Find where the given text appears and provide that cell's center as (X, Y) coordinate. 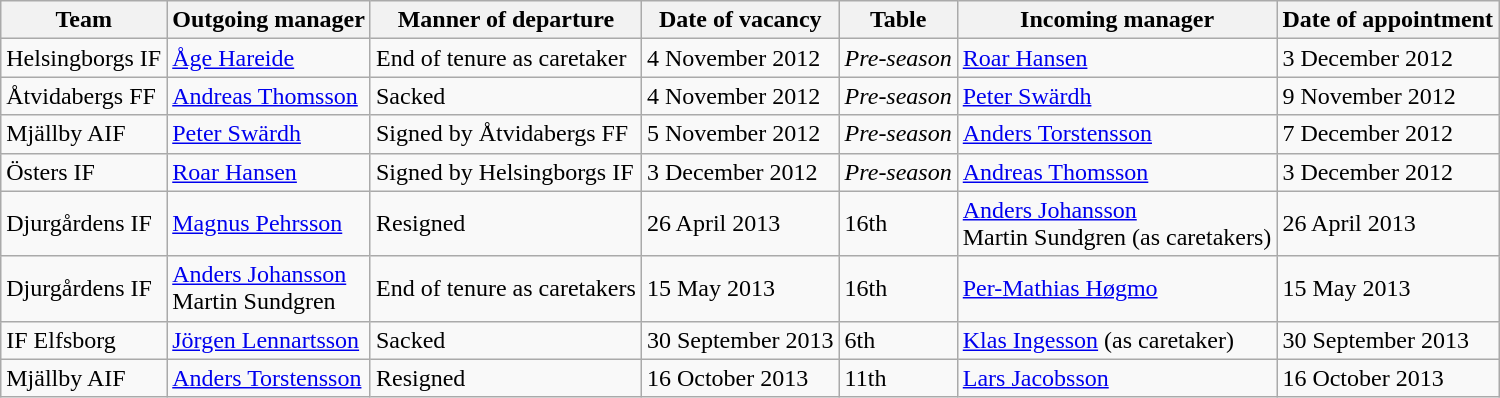
Anders Johansson Martin Sundgren (as caretakers) (1117, 224)
9 November 2012 (1388, 96)
Jörgen Lennartsson (269, 340)
Klas Ingesson (as caretaker) (1117, 340)
Outgoing manager (269, 20)
Östers IF (84, 172)
6th (898, 340)
Anders Johansson Martin Sundgren (269, 288)
Helsingborgs IF (84, 58)
Åge Hareide (269, 58)
Åtvidabergs FF (84, 96)
5 November 2012 (740, 134)
Signed by Helsingborgs IF (506, 172)
Lars Jacobsson (1117, 378)
7 December 2012 (1388, 134)
Per-Mathias Høgmo (1117, 288)
Signed by Åtvidabergs FF (506, 134)
Table (898, 20)
Team (84, 20)
Date of vacancy (740, 20)
End of tenure as caretakers (506, 288)
Manner of departure (506, 20)
End of tenure as caretaker (506, 58)
Magnus Pehrsson (269, 224)
Date of appointment (1388, 20)
IF Elfsborg (84, 340)
Incoming manager (1117, 20)
11th (898, 378)
